Scan for the cell matching the given text and deliver its [x, y] coordinate at center. 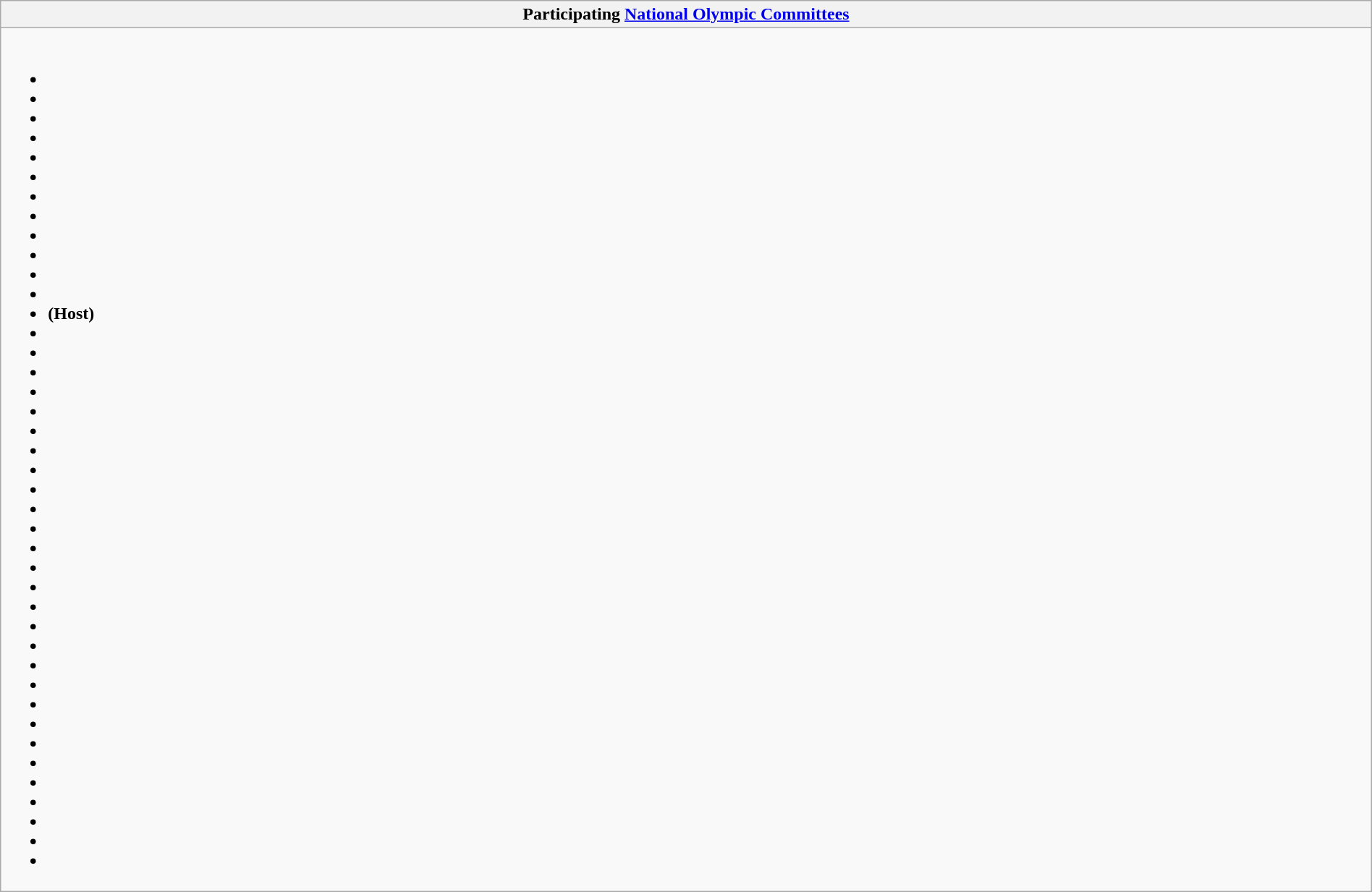
(Host) [686, 460]
Participating National Olympic Committees [686, 14]
